Return the (X, Y) coordinate for the center point of the cell that contains the specified text.  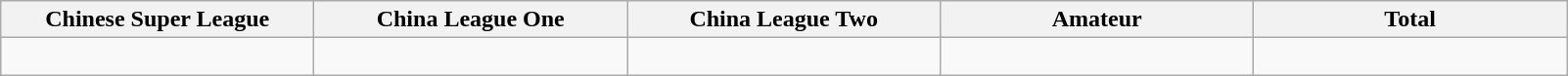
Total (1410, 19)
Amateur (1097, 19)
China League Two (784, 19)
China League One (471, 19)
Chinese Super League (158, 19)
